Output the (x, y) coordinate of the center of the cell containing the given text.  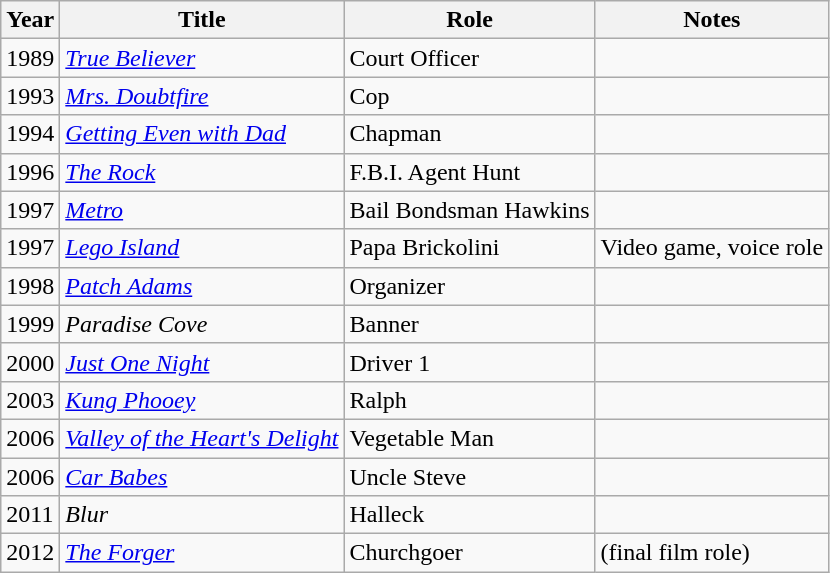
2012 (30, 553)
1996 (30, 172)
2011 (30, 515)
Organizer (470, 286)
Role (470, 20)
2003 (30, 400)
1989 (30, 58)
Patch Adams (202, 286)
1999 (30, 324)
Halleck (470, 515)
1994 (30, 134)
Getting Even with Dad (202, 134)
Just One Night (202, 362)
F.B.I. Agent Hunt (470, 172)
The Rock (202, 172)
1993 (30, 96)
Bail Bondsman Hawkins (470, 210)
Vegetable Man (470, 438)
2000 (30, 362)
Cop (470, 96)
Video game, voice role (712, 248)
Blur (202, 515)
Year (30, 20)
(final film role) (712, 553)
Kung Phooey (202, 400)
The Forger (202, 553)
Papa Brickolini (470, 248)
Driver 1 (470, 362)
Title (202, 20)
Churchgoer (470, 553)
Uncle Steve (470, 477)
Valley of the Heart's Delight (202, 438)
Mrs. Doubtfire (202, 96)
Ralph (470, 400)
Car Babes (202, 477)
True Believer (202, 58)
1998 (30, 286)
Notes (712, 20)
Lego Island (202, 248)
Chapman (470, 134)
Court Officer (470, 58)
Banner (470, 324)
Paradise Cove (202, 324)
Metro (202, 210)
